Return [x, y] of the center of cell containing provided text 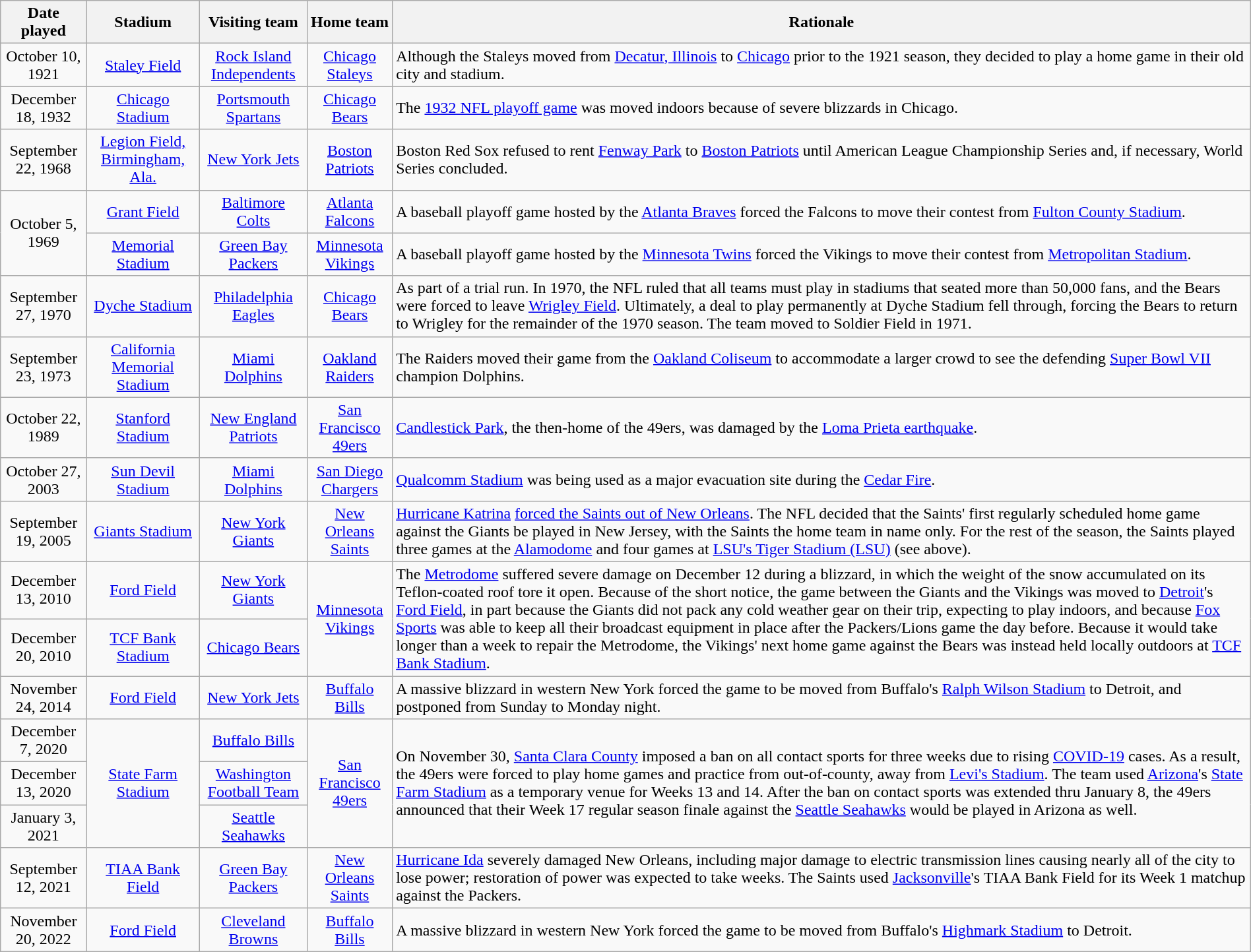
Date played [44, 22]
Qualcomm Stadium was being used as a major evacuation site during the Cedar Fire. [822, 479]
Oakland Raiders [350, 367]
September 23, 1973 [44, 367]
October 5, 1969 [44, 233]
Legion Field, Birmingham, Ala. [143, 160]
October 22, 1989 [44, 428]
TCF Bank Stadium [143, 648]
TIAA Bank Field [143, 878]
September 19, 2005 [44, 531]
October 10, 1921 [44, 65]
Grant Field [143, 211]
Dyche Stadium [143, 306]
A baseball playoff game hosted by the Atlanta Braves forced the Falcons to move their contest from Fulton County Stadium. [822, 211]
Washington Football Team [253, 784]
Visiting team [253, 22]
Home team [350, 22]
Cleveland Browns [253, 930]
Baltimore Colts [253, 211]
Chicago Stadium [143, 108]
The Raiders moved their game from the Oakland Coliseum to accommodate a larger crowd to see the defending Super Bowl VII champion Dolphins. [822, 367]
New England Patriots [253, 428]
January 3, 2021 [44, 826]
Philadelphia Eagles [253, 306]
California Memorial Stadium [143, 367]
December 7, 2020 [44, 740]
September 22, 1968 [44, 160]
Chicago Staleys [350, 65]
December 18, 1932 [44, 108]
Boston Red Sox refused to rent Fenway Park to Boston Patriots until American League Championship Series and, if necessary, World Series concluded. [822, 160]
Seattle Seahawks [253, 826]
October 27, 2003 [44, 479]
Sun Devil Stadium [143, 479]
Stadium [143, 22]
The 1932 NFL playoff game was moved indoors because of severe blizzards in Chicago. [822, 108]
December 13, 2020 [44, 784]
Memorial Stadium [143, 255]
Candlestick Park, the then-home of the 49ers, was damaged by the Loma Prieta earthquake. [822, 428]
Rock Island Independents [253, 65]
December 20, 2010 [44, 648]
November 20, 2022 [44, 930]
Rationale [822, 22]
Staley Field [143, 65]
A massive blizzard in western New York forced the game to be moved from Buffalo's Highmark Stadium to Detroit. [822, 930]
December 13, 2010 [44, 590]
A baseball playoff game hosted by the Minnesota Twins forced the Vikings to move their contest from Metropolitan Stadium. [822, 255]
Boston Patriots [350, 160]
September 12, 2021 [44, 878]
San Diego Chargers [350, 479]
November 24, 2014 [44, 697]
September 27, 1970 [44, 306]
Atlanta Falcons [350, 211]
Portsmouth Spartans [253, 108]
Stanford Stadium [143, 428]
State Farm Stadium [143, 784]
Giants Stadium [143, 531]
